Scan for the cell matching the given text and deliver its (x, y) coordinate at center. 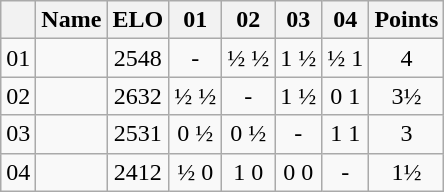
2412 (138, 172)
2548 (138, 58)
3½ (406, 96)
2531 (138, 134)
1 0 (248, 172)
2632 (138, 96)
1 1 (346, 134)
½ 0 (196, 172)
0 1 (346, 96)
3 (406, 134)
½ 1 (346, 58)
4 (406, 58)
ELO (138, 20)
0 0 (298, 172)
1½ (406, 172)
Points (406, 20)
Name (72, 20)
